From the cell containing the given text, extract its center point as (x, y) coordinate. 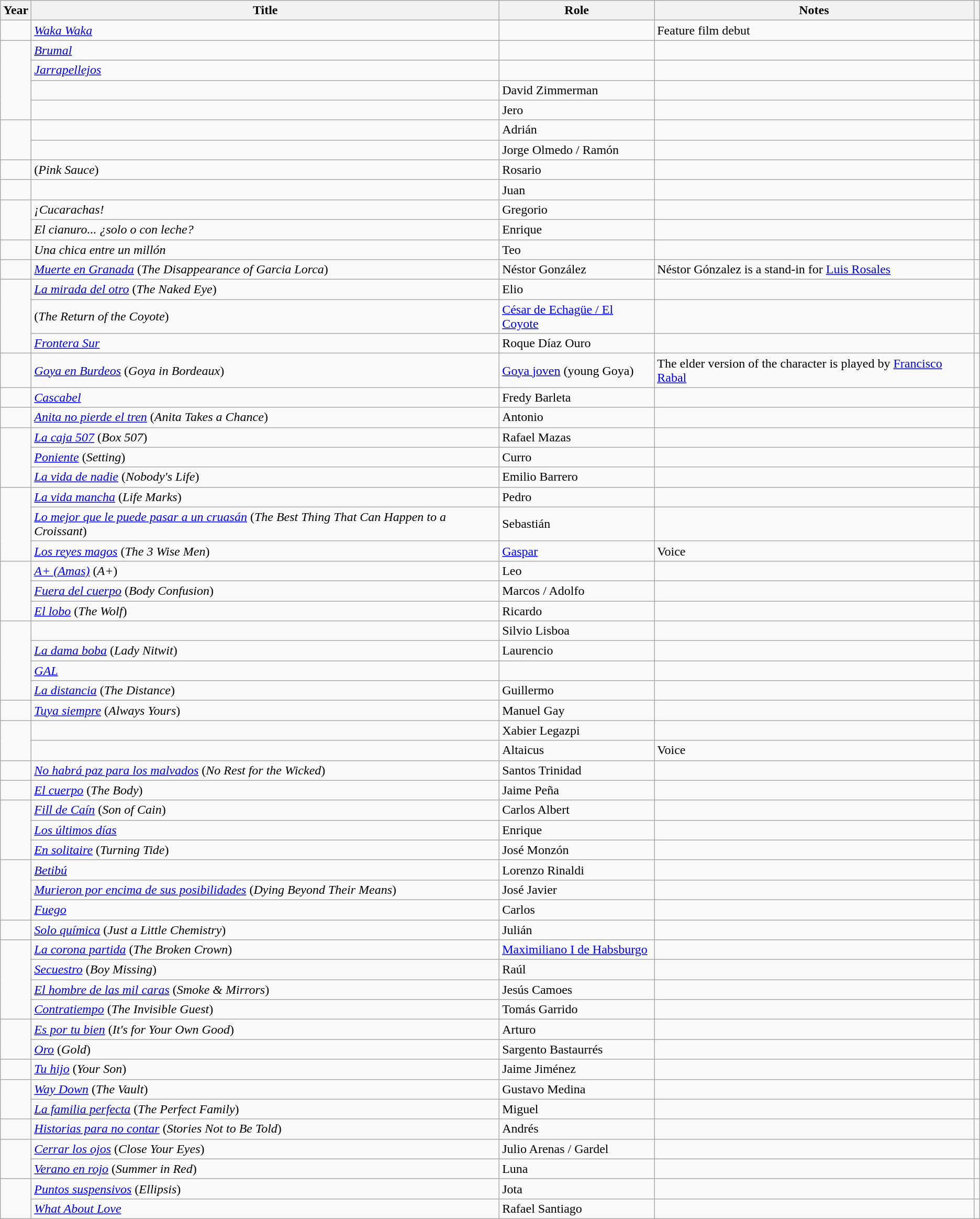
Anita no pierde el tren (Anita Takes a Chance) (265, 417)
Notes (814, 10)
La dama boba (Lady Nitwit) (265, 651)
Frontera Sur (265, 343)
Goya en Burdeos (Goya in Bordeaux) (265, 371)
(The Return of the Coyote) (265, 316)
Emilio Barrero (577, 477)
No habrá paz para los malvados (No Rest for the Wicked) (265, 770)
La distancia (The Distance) (265, 691)
Leo (577, 571)
En solitaire (Turning Tide) (265, 850)
El lobo (The Wolf) (265, 611)
Jota (577, 1189)
Sargento Bastaurrés (577, 1049)
Tuya siempre (Always Yours) (265, 711)
Title (265, 10)
Fuera del cuerpo (Body Confusion) (265, 591)
Néstor González (577, 270)
Marcos / Adolfo (577, 591)
Fredy Barleta (577, 397)
Brumal (265, 50)
Elio (577, 290)
Julián (577, 929)
El cianuro... ¿solo o con leche? (265, 229)
Néstor Gónzalez is a stand-in for Luis Rosales (814, 270)
A+ (Amas) (A+) (265, 571)
Lo mejor que le puede pasar a un cruasán (The Best Thing That Can Happen to a Croissant) (265, 524)
La caja 507 (Box 507) (265, 437)
Way Down (The Vault) (265, 1089)
Rafael Santiago (577, 1209)
Tomás Garrido (577, 1010)
Xabier Legazpi (577, 730)
Arturo (577, 1029)
Goya joven (young Goya) (577, 371)
Oro (Gold) (265, 1049)
Puntos suspensivos (Ellipsis) (265, 1189)
Curro (577, 457)
Year (16, 10)
Verano en rojo (Summer in Red) (265, 1169)
Jaime Jiménez (577, 1069)
Waka Waka (265, 30)
Juan (577, 190)
Carlos Albert (577, 810)
La familia perfecta (The Perfect Family) (265, 1109)
(Pink Sauce) (265, 170)
Jesús Camoes (577, 990)
Solo química (Just a Little Chemistry) (265, 929)
Una chica entre un millón (265, 250)
Fuego (265, 910)
La mirada del otro (The Naked Eye) (265, 290)
Teo (577, 250)
José Monzón (577, 850)
Poniente (Setting) (265, 457)
Adrián (577, 130)
The elder version of the character is played by Francisco Rabal (814, 371)
Betibú (265, 870)
Gaspar (577, 551)
Gregorio (577, 209)
El cuerpo (The Body) (265, 790)
Santos Trinidad (577, 770)
Maximiliano I de Habsburgo (577, 950)
¡Cucarachas! (265, 209)
Jorge Olmedo / Ramón (577, 150)
Cerrar los ojos (Close Your Eyes) (265, 1149)
Andrés (577, 1129)
Rafael Mazas (577, 437)
Los últimos días (265, 830)
What About Love (265, 1209)
Secuestro (Boy Missing) (265, 970)
César de Echagüe / El Coyote (577, 316)
Murieron por encima de sus posibilidades (Dying Beyond Their Means) (265, 890)
Antonio (577, 417)
David Zimmerman (577, 90)
Ricardo (577, 611)
Role (577, 10)
Lorenzo Rinaldi (577, 870)
Historias para no contar (Stories Not to Be Told) (265, 1129)
La vida mancha (Life Marks) (265, 497)
GAL (265, 671)
Raúl (577, 970)
Fill de Caín (Son of Cain) (265, 810)
Los reyes magos (The 3 Wise Men) (265, 551)
Julio Arenas / Gardel (577, 1149)
Sebastián (577, 524)
La corona partida (The Broken Crown) (265, 950)
Jero (577, 110)
Altaicus (577, 750)
Silvio Lisboa (577, 631)
La vida de nadie (Nobody's Life) (265, 477)
Cascabel (265, 397)
Miguel (577, 1109)
Luna (577, 1169)
Manuel Gay (577, 711)
Pedro (577, 497)
Feature film debut (814, 30)
Roque Díaz Ouro (577, 343)
Muerte en Granada (The Disappearance of Garcia Lorca) (265, 270)
José Javier (577, 890)
Rosario (577, 170)
Tu hijo (Your Son) (265, 1069)
Laurencio (577, 651)
Carlos (577, 910)
Guillermo (577, 691)
Jarrapellejos (265, 70)
Jaime Peña (577, 790)
Contratiempo (The Invisible Guest) (265, 1010)
Gustavo Medina (577, 1089)
El hombre de las mil caras (Smoke & Mirrors) (265, 990)
Es por tu bien (It's for Your Own Good) (265, 1029)
